From the cell containing the given text, extract its center point as [x, y] coordinate. 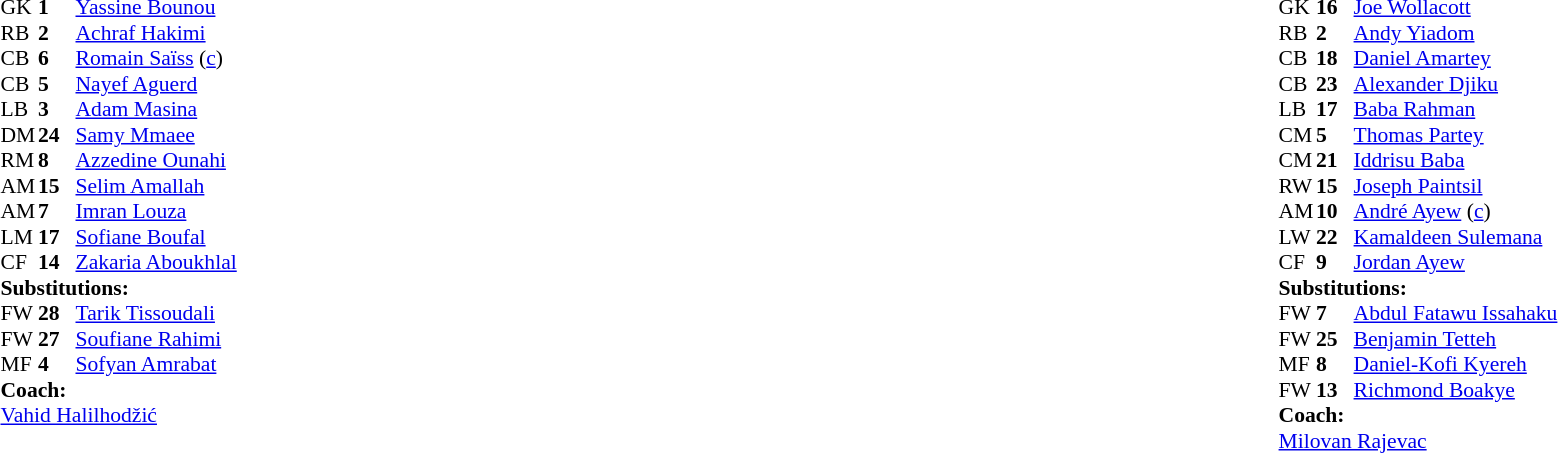
Sofyan Amrabat [156, 365]
Benjamin Tetteh [1456, 339]
Andy Yiadom [1456, 33]
18 [1335, 59]
13 [1335, 390]
25 [1335, 339]
9 [1335, 263]
21 [1335, 161]
10 [1335, 211]
22 [1335, 237]
André Ayew (c) [1456, 211]
Samy Mmaee [156, 135]
Kamaldeen Sulemana [1456, 237]
Romain Saïss (c) [156, 59]
23 [1335, 84]
Vahid Halilhodžić [118, 415]
Sofiane Boufal [156, 237]
Daniel-Kofi Kyereh [1456, 365]
LM [19, 237]
LW [1298, 237]
RM [19, 161]
24 [57, 135]
Adam Masina [156, 109]
Joseph Paintsil [1456, 186]
4 [57, 365]
Tarik Tissoudali [156, 313]
6 [57, 59]
Nayef Aguerd [156, 84]
Selim Amallah [156, 186]
Thomas Partey [1456, 135]
Soufiane Rahimi [156, 339]
Iddrisu Baba [1456, 161]
Baba Rahman [1456, 109]
3 [57, 109]
14 [57, 263]
Azzedine Ounahi [156, 161]
Abdul Fatawu Issahaku [1456, 313]
Alexander Djiku [1456, 84]
Achraf Hakimi [156, 33]
28 [57, 313]
Daniel Amartey [1456, 59]
DM [19, 135]
RW [1298, 186]
27 [57, 339]
Imran Louza [156, 211]
Richmond Boakye [1456, 390]
Zakaria Aboukhlal [156, 263]
Jordan Ayew [1456, 263]
